Extract the [x, y] coordinate from the center of the cell holding the provided text.  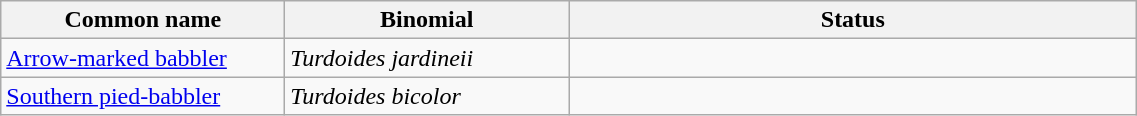
Common name [143, 20]
Arrow-marked babbler [143, 58]
Turdoides jardineii [427, 58]
Status [853, 20]
Southern pied-babbler [143, 96]
Turdoides bicolor [427, 96]
Binomial [427, 20]
